Return [X, Y] of the center of cell containing provided text 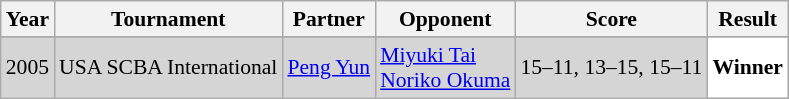
Score [611, 19]
Peng Yun [328, 68]
USA SCBA International [168, 68]
Year [28, 19]
Miyuki Tai Noriko Okuma [445, 68]
Partner [328, 19]
Result [748, 19]
15–11, 13–15, 15–11 [611, 68]
Tournament [168, 19]
2005 [28, 68]
Winner [748, 68]
Opponent [445, 19]
